From the cell containing the given text, extract its center point as [x, y] coordinate. 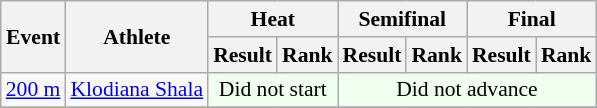
Heat [272, 19]
Athlete [136, 36]
200 m [34, 90]
Semifinal [402, 19]
Event [34, 36]
Klodiana Shala [136, 90]
Did not advance [468, 90]
Did not start [272, 90]
Final [532, 19]
